For the text-containing cell, return its midpoint in (x, y) coordinate format. 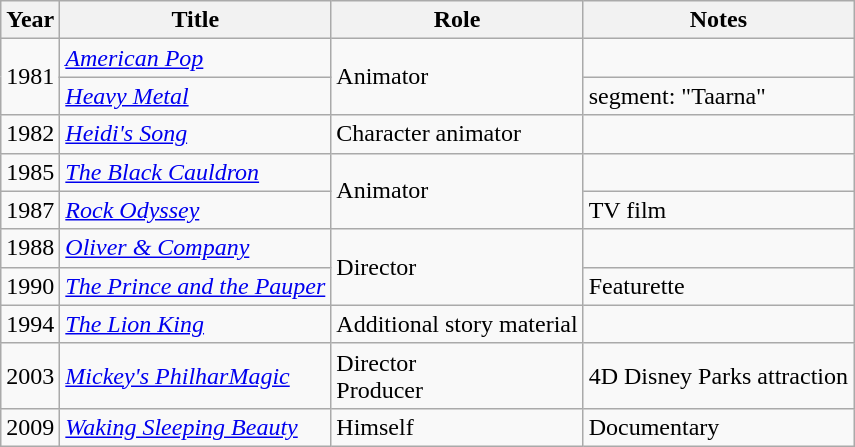
Role (457, 20)
1982 (30, 134)
Title (196, 20)
Notes (718, 20)
The Lion King (196, 324)
Documentary (718, 427)
1985 (30, 172)
Waking Sleeping Beauty (196, 427)
4D Disney Parks attraction (718, 376)
American Pop (196, 58)
segment: "Taarna" (718, 96)
TV film (718, 210)
The Black Cauldron (196, 172)
1988 (30, 248)
Character animator (457, 134)
Heidi's Song (196, 134)
Oliver & Company (196, 248)
1990 (30, 286)
1994 (30, 324)
DirectorProducer (457, 376)
2003 (30, 376)
Rock Odyssey (196, 210)
Heavy Metal (196, 96)
1987 (30, 210)
Additional story material (457, 324)
Director (457, 267)
The Prince and the Pauper (196, 286)
1981 (30, 77)
2009 (30, 427)
Himself (457, 427)
Featurette (718, 286)
Year (30, 20)
Mickey's PhilharMagic (196, 376)
